For the text-containing cell, return its midpoint in (X, Y) coordinate format. 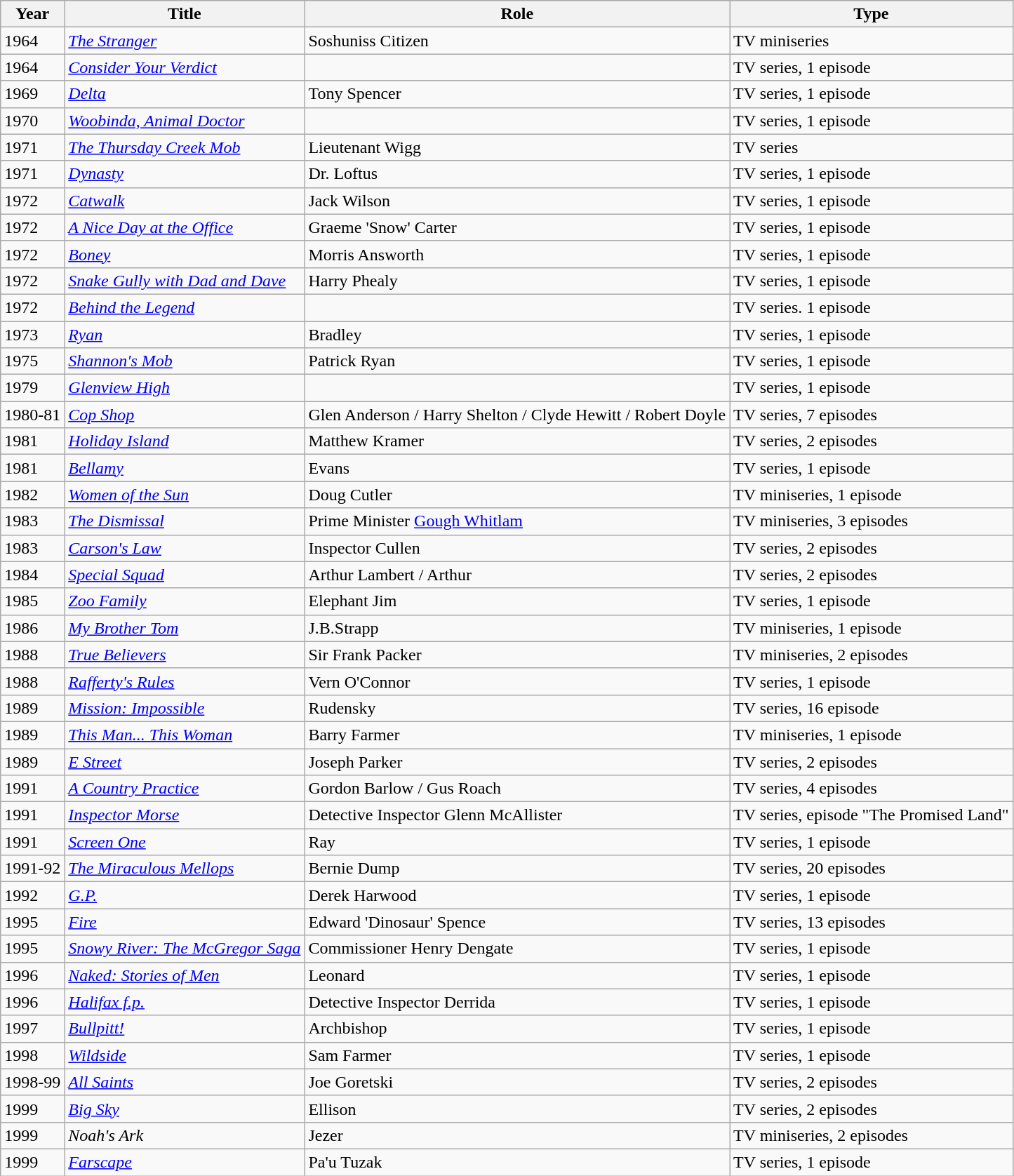
The Stranger (185, 41)
Role (517, 14)
J.B.Strapp (517, 628)
A Country Practice (185, 789)
Detective Inspector Derrida (517, 1002)
Wildside (185, 1055)
1985 (32, 601)
Zoo Family (185, 601)
Behind the Legend (185, 307)
Doug Cutler (517, 495)
TV series. 1 episode (872, 307)
Cop Shop (185, 415)
1986 (32, 628)
1984 (32, 575)
Soshuniss Citizen (517, 41)
Leonard (517, 975)
Sir Frank Packer (517, 655)
TV series (872, 147)
Morris Answorth (517, 254)
1969 (32, 94)
1979 (32, 388)
TV miniseries, 3 episodes (872, 521)
Bernie Dump (517, 869)
Jack Wilson (517, 201)
The Dismissal (185, 521)
Inspector Morse (185, 815)
E Street (185, 761)
Derek Harwood (517, 895)
Sam Farmer (517, 1055)
Screen One (185, 842)
Snake Gully with Dad and Dave (185, 281)
Type (872, 14)
Archbishop (517, 1029)
Rafferty's Rules (185, 681)
Ray (517, 842)
Matthew Kramer (517, 441)
Bellamy (185, 468)
Joe Goretski (517, 1082)
1992 (32, 895)
Barry Farmer (517, 735)
Arthur Lambert / Arthur (517, 575)
Noah's Ark (185, 1135)
Fire (185, 922)
1982 (32, 495)
1970 (32, 121)
A Nice Day at the Office (185, 227)
Commissioner Henry Dengate (517, 949)
Glenview High (185, 388)
This Man... This Woman (185, 735)
Title (185, 14)
The Miraculous Mellops (185, 869)
Harry Phealy (517, 281)
Delta (185, 94)
Edward 'Dinosaur' Spence (517, 922)
Ryan (185, 335)
G.P. (185, 895)
TV series, episode "The Promised Land" (872, 815)
Holiday Island (185, 441)
Special Squad (185, 575)
Year (32, 14)
1980-81 (32, 415)
Elephant Jim (517, 601)
Boney (185, 254)
Glen Anderson / Harry Shelton / Clyde Hewitt / Robert Doyle (517, 415)
True Believers (185, 655)
Woobinda, Animal Doctor (185, 121)
Catwalk (185, 201)
Consider Your Verdict (185, 67)
TV series, 4 episodes (872, 789)
Lieutenant Wigg (517, 147)
All Saints (185, 1082)
Graeme 'Snow' Carter (517, 227)
TV series, 7 episodes (872, 415)
Mission: Impossible (185, 708)
Snowy River: The McGregor Saga (185, 949)
1991-92 (32, 869)
Patrick Ryan (517, 361)
Carson's Law (185, 548)
Ellison (517, 1109)
Pa'u Tuzak (517, 1162)
My Brother Tom (185, 628)
1997 (32, 1029)
Shannon's Mob (185, 361)
Halifax f.p. (185, 1002)
Prime Minister Gough Whitlam (517, 521)
TV series, 13 episodes (872, 922)
Bradley (517, 335)
Big Sky (185, 1109)
1975 (32, 361)
The Thursday Creek Mob (185, 147)
Naked: Stories of Men (185, 975)
Detective Inspector Glenn McAllister (517, 815)
TV series, 16 episode (872, 708)
1998-99 (32, 1082)
Gordon Barlow / Gus Roach (517, 789)
1998 (32, 1055)
Rudensky (517, 708)
Vern O'Connor (517, 681)
Evans (517, 468)
Farscape (185, 1162)
Inspector Cullen (517, 548)
Dr. Loftus (517, 174)
Jezer (517, 1135)
TV miniseries (872, 41)
Dynasty (185, 174)
TV series, 20 episodes (872, 869)
Bullpitt! (185, 1029)
Joseph Parker (517, 761)
1973 (32, 335)
Women of the Sun (185, 495)
Tony Spencer (517, 94)
